Identify which cell holds the provided text, then report its [X, Y] central coordinate. 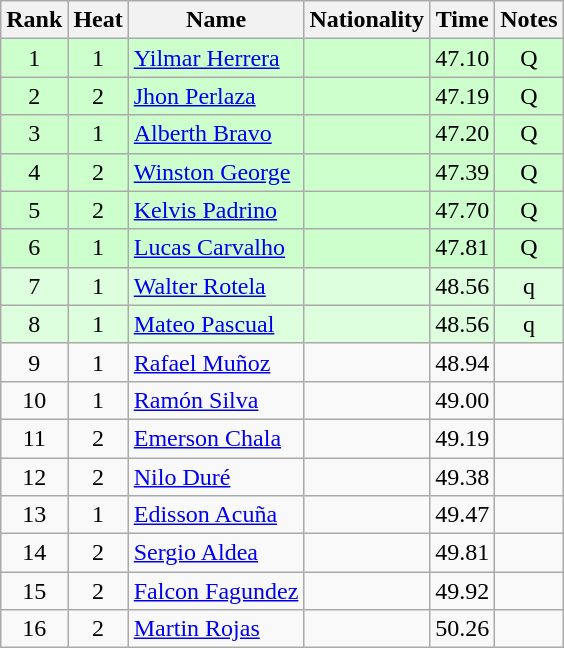
Sergio Aldea [216, 553]
12 [34, 477]
49.19 [462, 438]
Time [462, 20]
Ramón Silva [216, 400]
47.81 [462, 248]
8 [34, 324]
49.81 [462, 553]
3 [34, 134]
Kelvis Padrino [216, 210]
47.10 [462, 58]
16 [34, 629]
Lucas Carvalho [216, 248]
47.19 [462, 96]
48.94 [462, 362]
4 [34, 172]
Walter Rotela [216, 286]
Rafael Muñoz [216, 362]
9 [34, 362]
13 [34, 515]
Notes [529, 20]
47.70 [462, 210]
7 [34, 286]
Rank [34, 20]
49.00 [462, 400]
Name [216, 20]
11 [34, 438]
14 [34, 553]
Alberth Bravo [216, 134]
6 [34, 248]
50.26 [462, 629]
49.47 [462, 515]
Winston George [216, 172]
Heat [98, 20]
Mateo Pascual [216, 324]
Nilo Duré [216, 477]
Martin Rojas [216, 629]
15 [34, 591]
49.38 [462, 477]
Emerson Chala [216, 438]
10 [34, 400]
5 [34, 210]
47.39 [462, 172]
Falcon Fagundez [216, 591]
47.20 [462, 134]
Jhon Perlaza [216, 96]
Edisson Acuña [216, 515]
49.92 [462, 591]
Nationality [367, 20]
Yilmar Herrera [216, 58]
